Scan for the cell matching the given text and deliver its (x, y) coordinate at center. 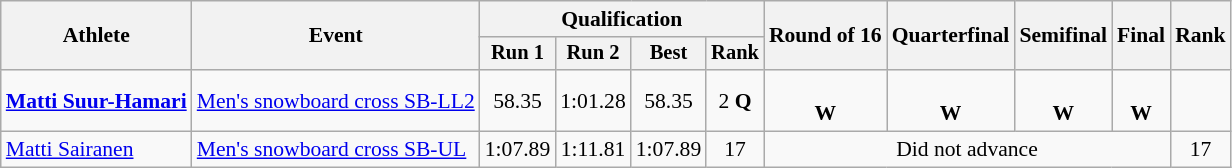
2 Q (735, 100)
Final (1141, 36)
Run 1 (518, 54)
1:01.28 (592, 100)
Matti Suur-Hamari (96, 100)
Round of 16 (826, 36)
Semifinal (1063, 36)
Athlete (96, 36)
Best (668, 54)
Men's snowboard cross SB-LL2 (336, 100)
Matti Sairanen (96, 150)
Did not advance (967, 150)
1:11.81 (592, 150)
Quarterfinal (951, 36)
Event (336, 36)
Run 2 (592, 54)
Men's snowboard cross SB-UL (336, 150)
Qualification (622, 19)
